Find where the given text appears and provide that cell's center as (X, Y) coordinate. 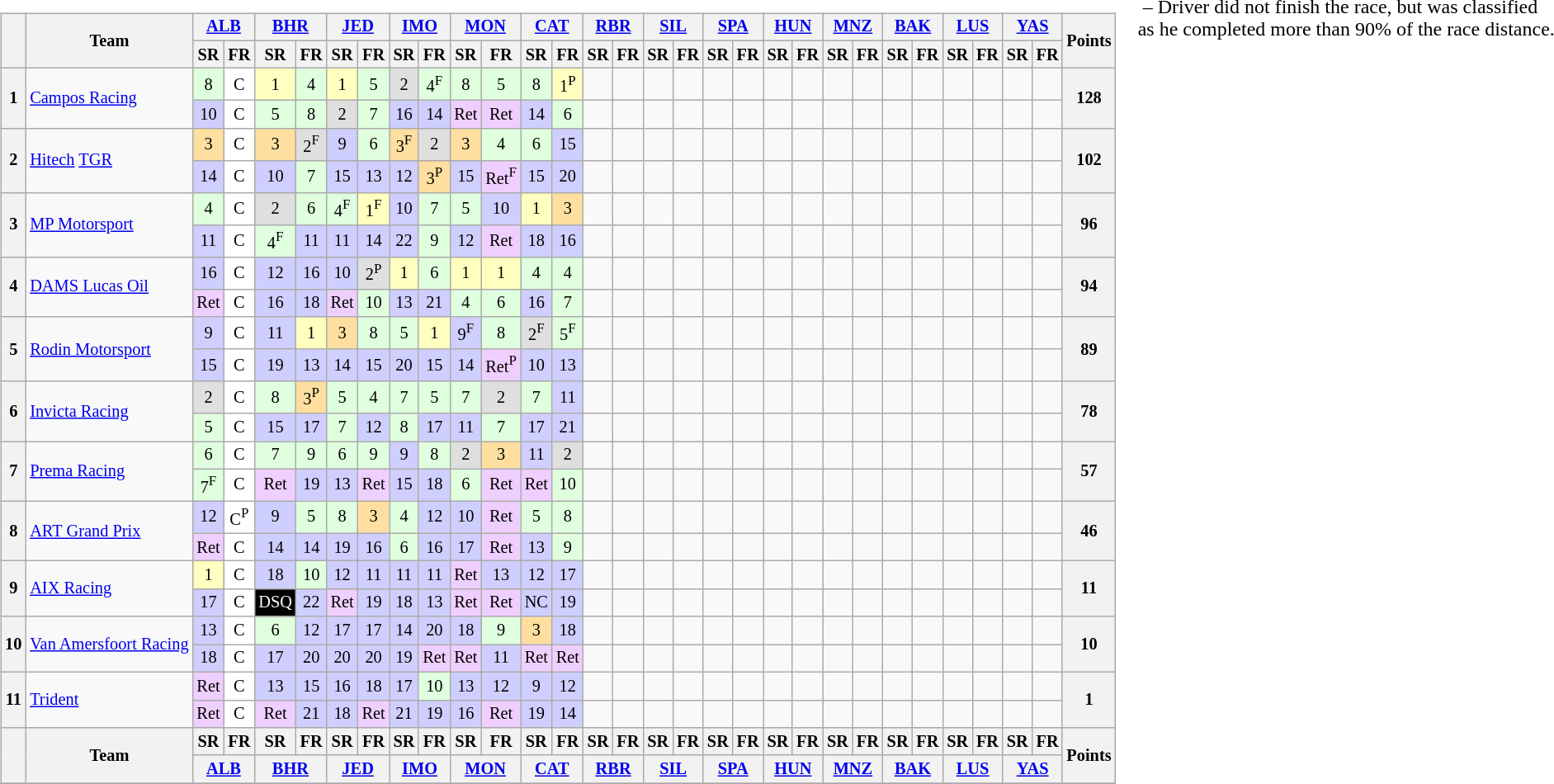
7F (208, 485)
RetP (500, 365)
Rodin Motorsport (109, 349)
89 (1089, 349)
DSQ (275, 602)
Invicta Racing (109, 411)
RetF (500, 177)
94 (1089, 287)
5F (568, 333)
9F (465, 333)
Prema Racing (109, 470)
2P (374, 272)
78 (1089, 411)
57 (1089, 470)
CP (239, 517)
Van Amersfoort Racing (109, 644)
102 (1089, 161)
Hitech TGR (109, 161)
Campos Racing (109, 99)
AIX Racing (109, 589)
3F (404, 145)
ART Grand Prix (109, 531)
46 (1089, 531)
96 (1089, 224)
128 (1089, 99)
NC (536, 602)
DAMS Lucas Oil (109, 287)
Trident (109, 700)
1F (374, 208)
1P (568, 84)
MP Motorsport (109, 224)
